Determine the [X, Y] coordinate at the center of the cell enclosing the given text.  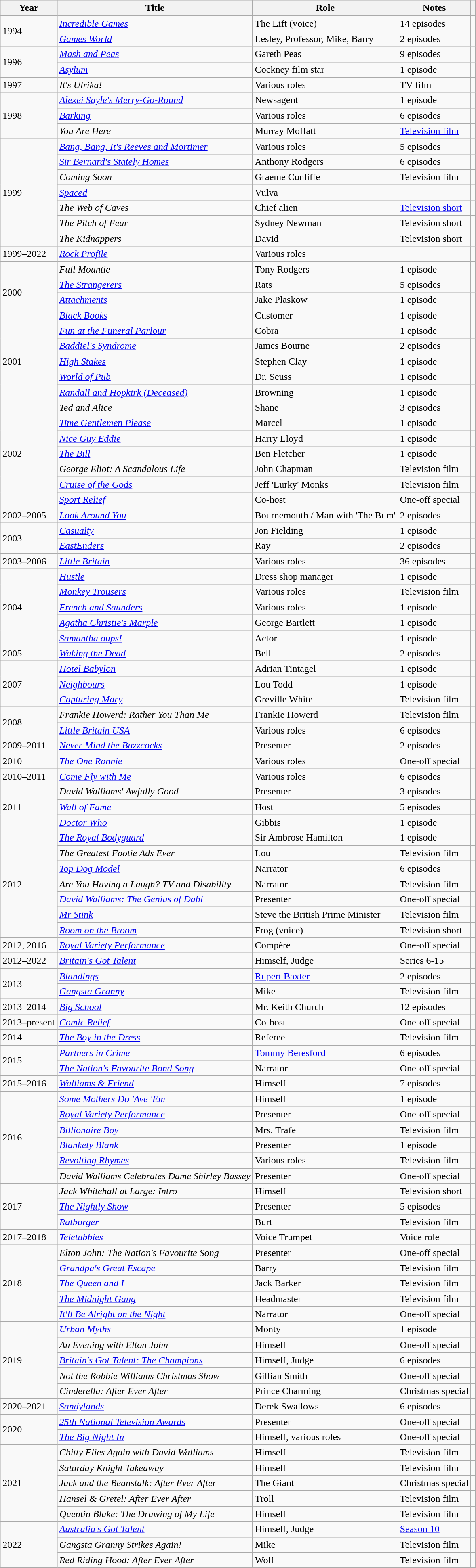
Murray Moffatt [325, 131]
Britain's Got Talent [155, 961]
TV film [434, 85]
Chief alien [325, 208]
Ray [325, 546]
Chitty Flies Again with David Walliams [155, 1453]
2013 [29, 984]
Agatha Christie's Marple [155, 623]
12 episodes [434, 1007]
Cobra [325, 331]
Top Dog Model [155, 868]
Voice Trumpet [325, 1237]
Jack Barker [325, 1283]
Ratburger [155, 1222]
Teletubbies [155, 1237]
David Walliams Celebrates Dame Shirley Bassey [155, 1176]
Steve the British Prime Minister [325, 914]
Frog (voice) [325, 930]
Actor [325, 638]
The Midnight Gang [155, 1299]
2010–2011 [29, 776]
Casualty [155, 530]
Marcel [325, 423]
Mash and Peas [155, 54]
The Bill [155, 454]
Adrian Tintagel [325, 669]
2011 [29, 807]
2008 [29, 723]
2010 [29, 761]
Incredible Games [155, 23]
High Stakes [155, 361]
Cinderella: After Ever After [155, 1391]
Samantha oups! [155, 638]
Never Mind the Buzzcocks [155, 746]
Frankie Howerd [325, 715]
2003–2006 [29, 561]
2016 [29, 1137]
Tommy Beresford [325, 1053]
David Walliams' Awfully Good [155, 792]
Ted and Alice [155, 407]
Series 6-15 [434, 961]
Barry [325, 1268]
Rats [325, 285]
Jeff 'Lurky' Monks [325, 484]
The Pitch of Fear [155, 223]
Compère [325, 945]
Anthony Rodgers [325, 161]
2017 [29, 1207]
Fun at the Funeral Parlour [155, 331]
You Are Here [155, 131]
Role [325, 8]
Hansel & Gretel: After Ever After [155, 1499]
Black Books [155, 315]
Dr. Seuss [325, 377]
Mr Stink [155, 914]
Are You Having a Laugh? TV and Disability [155, 884]
Vulva [325, 193]
1998 [29, 115]
2002–2005 [29, 515]
David [325, 239]
2013–2014 [29, 1007]
James Bourne [325, 346]
Partners in Crime [155, 1053]
Sandylands [155, 1406]
Prince Charming [325, 1391]
Sydney Newman [325, 223]
Sport Relief [155, 500]
2002 [29, 453]
Asylum [155, 69]
The Lift (voice) [325, 23]
Ben Fletcher [325, 454]
Neighbours [155, 684]
Greville White [325, 700]
Nice Guy Eddie [155, 438]
The Nation's Favourite Bond Song [155, 1068]
Jack Whitehall at Large: Intro [155, 1191]
Wall of Fame [155, 807]
Harry Lloyd [325, 438]
Attachments [155, 300]
David Walliams: The Genius of Dahl [155, 899]
Frankie Howerd: Rather You Than Me [155, 715]
2019 [29, 1360]
Blankety Blank [155, 1145]
Hustle [155, 576]
Derek Swallows [325, 1406]
Bell [325, 653]
Not the Robbie Williams Christmas Show [155, 1375]
Comic Relief [155, 1022]
2014 [29, 1038]
Gibbis [325, 822]
25th National Television Awards [155, 1421]
Dress shop manager [325, 576]
Australia's Got Talent [155, 1529]
Little Britain USA [155, 730]
Lou [325, 853]
2013–present [29, 1022]
Bang, Bang, It's Reeves and Mortimer [155, 146]
Red Riding Hood: After Ever After [155, 1560]
Title [155, 8]
Gangsta Granny Strikes Again! [155, 1545]
7 episodes [434, 1084]
Monkey Trousers [155, 592]
Revolting Rhymes [155, 1160]
1994 [29, 31]
Quentin Blake: The Drawing of My Life [155, 1514]
Alexei Sayle's Merry-Go-Round [155, 100]
The Boy in the Dress [155, 1038]
Burt [325, 1222]
Waking the Dead [155, 653]
Rock Profile [155, 254]
It'll Be Alright on the Night [155, 1314]
Gillian Smith [325, 1375]
Year [29, 8]
It's Ulrika! [155, 85]
The Big Night In [155, 1437]
Look Around You [155, 515]
Jon Fielding [325, 530]
Stephen Clay [325, 361]
Little Britain [155, 561]
2003 [29, 538]
Tony Rodgers [325, 269]
2000 [29, 292]
Hotel Babylon [155, 669]
Full Mountie [155, 269]
Sir Bernard's Stately Homes [155, 161]
Baddiel's Syndrome [155, 346]
2015–2016 [29, 1084]
Saturday Knight Takeaway [155, 1468]
Elton John: The Nation's Favourite Song [155, 1253]
1997 [29, 85]
Blandings [155, 976]
Games World [155, 39]
1996 [29, 62]
Gareth Peas [325, 54]
Newsagent [325, 100]
Some Mothers Do 'Ave 'Em [155, 1099]
The Queen and I [155, 1283]
World of Pub [155, 377]
Urban Myths [155, 1329]
The Greatest Footie Ads Ever [155, 853]
Wolf [325, 1560]
2012–2022 [29, 961]
Walliams & Friend [155, 1084]
Cruise of the Gods [155, 484]
Notes [434, 8]
2001 [29, 361]
14 episodes [434, 23]
The Web of Caves [155, 208]
Host [325, 807]
2022 [29, 1545]
Time Gentlemen Please [155, 423]
2017–2018 [29, 1237]
2004 [29, 607]
Randall and Hopkirk (Deceased) [155, 392]
Voice role [434, 1237]
Capturing Mary [155, 700]
John Chapman [325, 469]
2021 [29, 1483]
2012 [29, 884]
Lou Todd [325, 684]
The Nightly Show [155, 1207]
2020–2021 [29, 1406]
The Strangerers [155, 285]
Referee [325, 1038]
Grandpa's Great Escape [155, 1268]
1999 [29, 192]
Graeme Cunliffe [325, 177]
Bournemouth / Man with 'The Bum' [325, 515]
EastEnders [155, 546]
Coming Soon [155, 177]
2007 [29, 684]
Shane [325, 407]
Lesley, Professor, Mike, Barry [325, 39]
Come Fly with Me [155, 776]
36 episodes [434, 561]
The Kidnappers [155, 239]
Monty [325, 1329]
Rupert Baxter [325, 976]
Browning [325, 392]
Room on the Broom [155, 930]
Big School [155, 1007]
2012, 2016 [29, 945]
Mr. Keith Church [325, 1007]
Jack and the Beanstalk: After Ever After [155, 1483]
Spaced [155, 193]
Gangsta Granny [155, 992]
Britain's Got Talent: The Champions [155, 1360]
Troll [325, 1499]
Cockney film star [325, 69]
Sir Ambrose Hamilton [325, 838]
2009–2011 [29, 746]
An Evening with Elton John [155, 1345]
French and Saunders [155, 607]
Mrs. Trafe [325, 1130]
Himself, various roles [325, 1437]
Headmaster [325, 1299]
The Giant [325, 1483]
2020 [29, 1429]
1999–2022 [29, 254]
George Eliot: A Scandalous Life [155, 469]
2018 [29, 1283]
Customer [325, 315]
2015 [29, 1061]
Season 10 [434, 1529]
George Bartlett [325, 623]
The Royal Bodyguard [155, 838]
2005 [29, 653]
Jake Plaskow [325, 300]
9 episodes [434, 54]
Doctor Who [155, 822]
The One Ronnie [155, 761]
Barking [155, 115]
Billionaire Boy [155, 1130]
